Scan for the cell matching the given text and deliver its [x, y] coordinate at center. 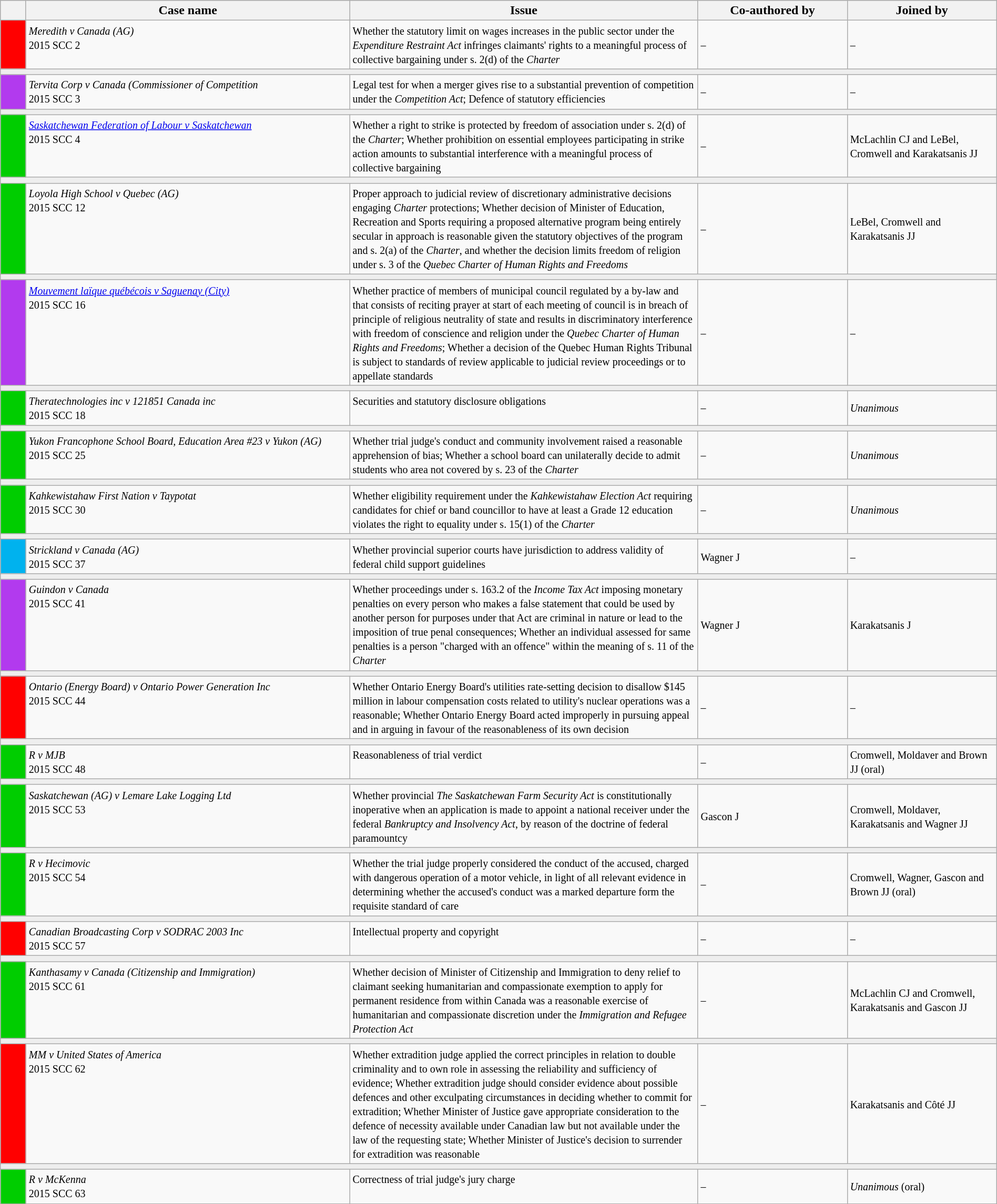
Unanimous (oral) [922, 1186]
Kahkewistahaw First Nation v Taypotat 2015 SCC 30 [188, 509]
Case name [188, 11]
Joined by [922, 11]
Karakatsanis and Côté JJ [922, 1104]
Karakatsanis J [922, 625]
Meredith v Canada (AG) 2015 SCC 2 [188, 45]
Cromwell, Wagner, Gascon and Brown JJ (oral) [922, 884]
R v MJB 2015 SCC 48 [188, 761]
Legal test for when a merger gives rise to a substantial prevention of competition under the Competition Act; Defence of statutory efficiencies [524, 91]
Ontario (Energy Board) v Ontario Power Generation Inc 2015 SCC 44 [188, 708]
MM v United States of America 2015 SCC 62 [188, 1104]
Correctness of trial judge's jury charge [524, 1186]
R v Hecimovic 2015 SCC 54 [188, 884]
Reasonableness of trial verdict [524, 761]
McLachlin CJ and LeBel, Cromwell and Karakatsanis JJ [922, 146]
Tervita Corp v Canada (Commissioner of Competition 2015 SCC 3 [188, 91]
Gascon J [772, 816]
Intellectual property and copyright [524, 939]
Theratechnologies inc v 121851 Canada inc 2015 SCC 18 [188, 408]
Saskatchewan Federation of Labour v Saskatchewan 2015 SCC 4 [188, 146]
McLachlin CJ and Cromwell, Karakatsanis and Gascon JJ [922, 1000]
Cromwell, Moldaver, Karakatsanis and Wagner JJ [922, 816]
Cromwell, Moldaver and Brown JJ (oral) [922, 761]
Co-authored by [772, 11]
LeBel, Cromwell and Karakatsanis JJ [922, 228]
R v McKenna 2015 SCC 63 [188, 1186]
Saskatchewan (AG) v Lemare Lake Logging Ltd 2015 SCC 53 [188, 816]
Strickland v Canada (AG) 2015 SCC 37 [188, 556]
Whether provincial superior courts have jurisdiction to address validity of federal child support guidelines [524, 556]
Loyola High School v Quebec (AG) 2015 SCC 12 [188, 228]
Issue [524, 11]
Yukon Francophone School Board, Education Area #23 v Yukon (AG) 2015 SCC 25 [188, 455]
Mouvement laïque québécois v Saguenay (City) 2015 SCC 16 [188, 332]
Kanthasamy v Canada (Citizenship and Immigration) 2015 SCC 61 [188, 1000]
Securities and statutory disclosure obligations [524, 408]
Canadian Broadcasting Corp v SODRAC 2003 Inc 2015 SCC 57 [188, 939]
Guindon v Canada 2015 SCC 41 [188, 625]
